Extract the [X, Y] coordinate from the center of the cell holding the provided text.  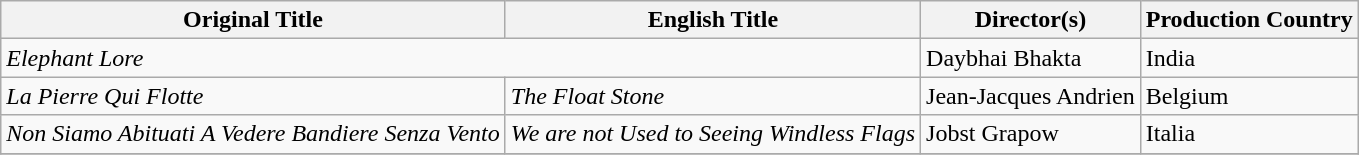
Production Country [1249, 20]
Daybhai Bhakta [1031, 58]
Italia [1249, 134]
Non Siamo Abituati A Vedere Bandiere Senza Vento [254, 134]
Jobst Grapow [1031, 134]
Director(s) [1031, 20]
Elephant Lore [461, 58]
La Pierre Qui Flotte [254, 96]
We are not Used to Seeing Windless Flags [712, 134]
English Title [712, 20]
Jean-Jacques Andrien [1031, 96]
India [1249, 58]
Belgium [1249, 96]
The Float Stone [712, 96]
Original Title [254, 20]
